Search for the cell housing the specified text and yield its [x, y] center coordinate. 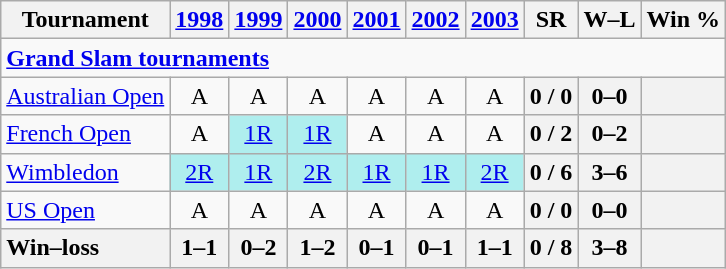
3–8 [610, 248]
Win–loss [86, 248]
SR [551, 20]
2003 [494, 20]
Wimbledon [86, 172]
2001 [376, 20]
0 / 6 [551, 172]
0 / 8 [551, 248]
Win % [684, 20]
W–L [610, 20]
Tournament [86, 20]
3–6 [610, 172]
Grand Slam tournaments [364, 58]
1–2 [318, 248]
US Open [86, 210]
0 / 2 [551, 134]
2000 [318, 20]
Australian Open [86, 96]
2002 [436, 20]
1999 [258, 20]
1998 [200, 20]
French Open [86, 134]
